Locate the cell with the specified text and output its [X, Y] center coordinate. 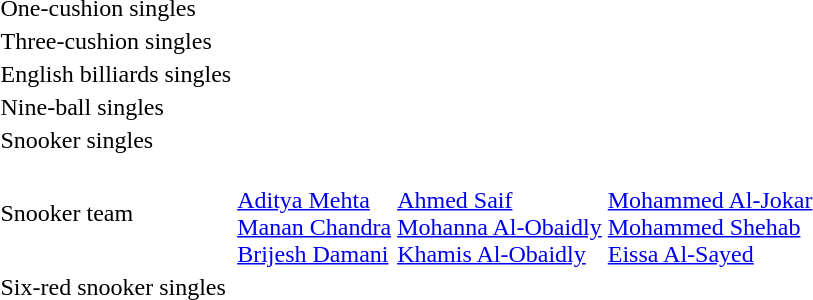
Ahmed SaifMohanna Al-ObaidlyKhamis Al-Obaidly [500, 214]
Aditya MehtaManan ChandraBrijesh Damani [314, 214]
